Detect which cell encompasses the target text, then output its (x, y) center coordinate. 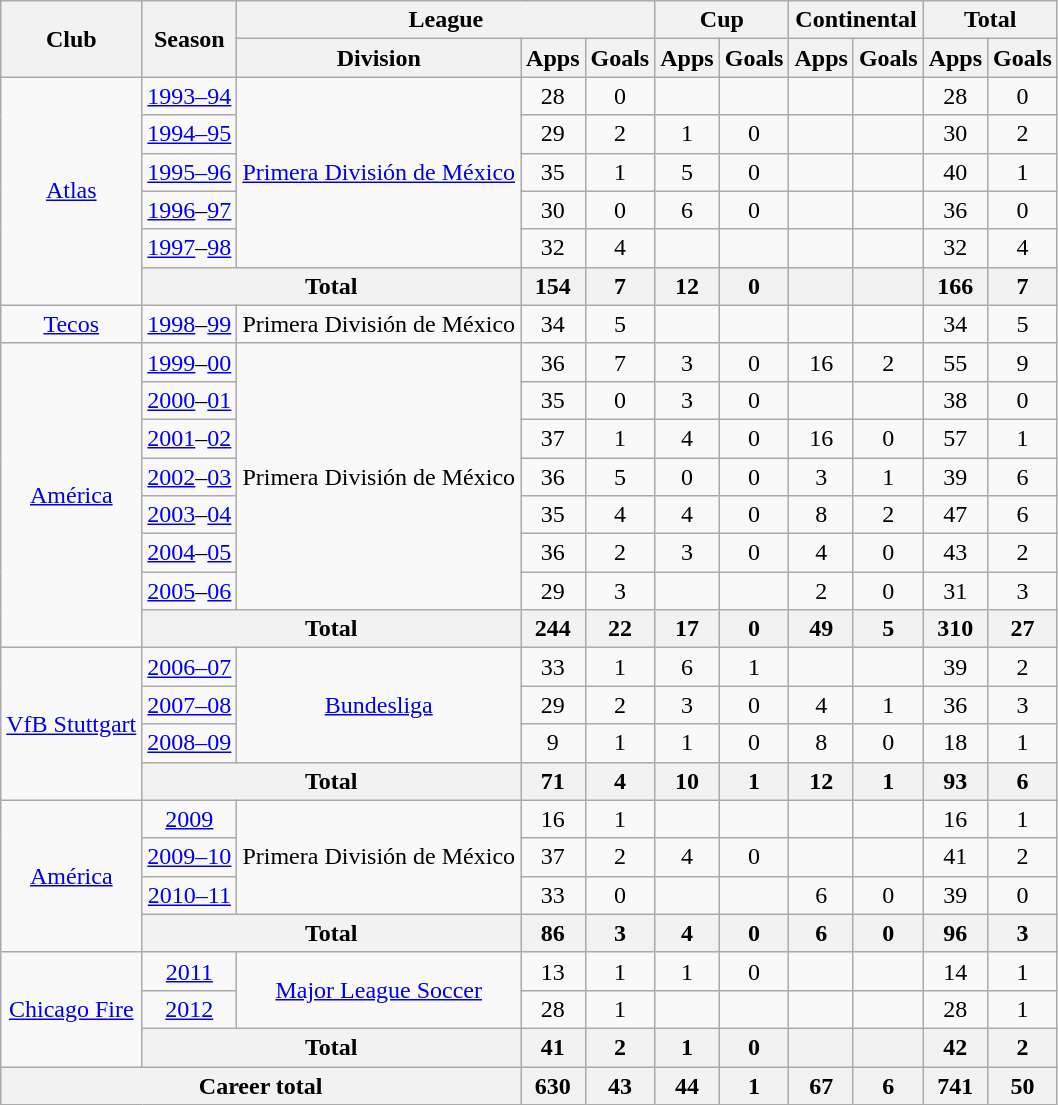
22 (620, 629)
49 (821, 629)
42 (955, 1047)
2009 (190, 819)
17 (687, 629)
2004–05 (190, 553)
1996–97 (190, 210)
Chicago Fire (72, 1009)
31 (955, 591)
VfB Stuttgart (72, 724)
2003–04 (190, 515)
40 (955, 172)
67 (821, 1085)
Season (190, 39)
18 (955, 743)
1999–00 (190, 362)
Career total (261, 1085)
League (446, 20)
310 (955, 629)
1994–95 (190, 134)
44 (687, 1085)
2000–01 (190, 400)
2007–08 (190, 705)
2011 (190, 971)
86 (553, 933)
47 (955, 515)
57 (955, 438)
2001–02 (190, 438)
1998–99 (190, 324)
96 (955, 933)
2002–03 (190, 477)
2010–11 (190, 895)
630 (553, 1085)
2008–09 (190, 743)
2012 (190, 1009)
71 (553, 781)
Tecos (72, 324)
Division (379, 58)
1995–96 (190, 172)
14 (955, 971)
38 (955, 400)
1993–94 (190, 96)
2005–06 (190, 591)
2006–07 (190, 667)
741 (955, 1085)
2009–10 (190, 857)
50 (1023, 1085)
27 (1023, 629)
Atlas (72, 191)
93 (955, 781)
Bundesliga (379, 705)
244 (553, 629)
55 (955, 362)
1997–98 (190, 248)
166 (955, 286)
154 (553, 286)
Club (72, 39)
13 (553, 971)
Continental (856, 20)
10 (687, 781)
Cup (722, 20)
Major League Soccer (379, 990)
